Scan for the cell matching the given text and deliver its [X, Y] coordinate at center. 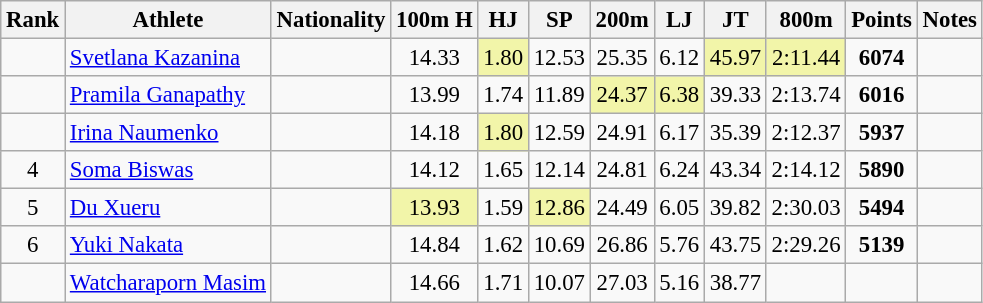
39.33 [735, 95]
14.84 [434, 245]
6074 [882, 58]
12.59 [559, 133]
11.89 [559, 95]
24.37 [622, 95]
6.05 [679, 208]
Nationality [330, 20]
6.38 [679, 95]
Points [882, 20]
5890 [882, 170]
5937 [882, 133]
1.59 [503, 208]
100m H [434, 20]
43.34 [735, 170]
12.53 [559, 58]
1.71 [503, 283]
6.17 [679, 133]
Irina Naumenko [168, 133]
Pramila Ganapathy [168, 95]
5.76 [679, 245]
24.81 [622, 170]
39.82 [735, 208]
45.97 [735, 58]
26.86 [622, 245]
14.12 [434, 170]
2:12.37 [806, 133]
1.65 [503, 170]
Svetlana Kazanina [168, 58]
14.18 [434, 133]
27.03 [622, 283]
13.93 [434, 208]
2:11.44 [806, 58]
14.66 [434, 283]
LJ [679, 20]
43.75 [735, 245]
6.24 [679, 170]
Du Xueru [168, 208]
Watcharaporn Masim [168, 283]
24.91 [622, 133]
10.07 [559, 283]
200m [622, 20]
4 [33, 170]
800m [806, 20]
12.86 [559, 208]
HJ [503, 20]
24.49 [622, 208]
35.39 [735, 133]
14.33 [434, 58]
2:29.26 [806, 245]
13.99 [434, 95]
5494 [882, 208]
2:30.03 [806, 208]
6 [33, 245]
5.16 [679, 283]
Yuki Nakata [168, 245]
Notes [950, 20]
SP [559, 20]
JT [735, 20]
10.69 [559, 245]
2:13.74 [806, 95]
6016 [882, 95]
1.74 [503, 95]
5139 [882, 245]
6.12 [679, 58]
Athlete [168, 20]
38.77 [735, 283]
25.35 [622, 58]
12.14 [559, 170]
1.62 [503, 245]
Rank [33, 20]
2:14.12 [806, 170]
Soma Biswas [168, 170]
5 [33, 208]
